For the text-containing cell, return its midpoint in (X, Y) coordinate format. 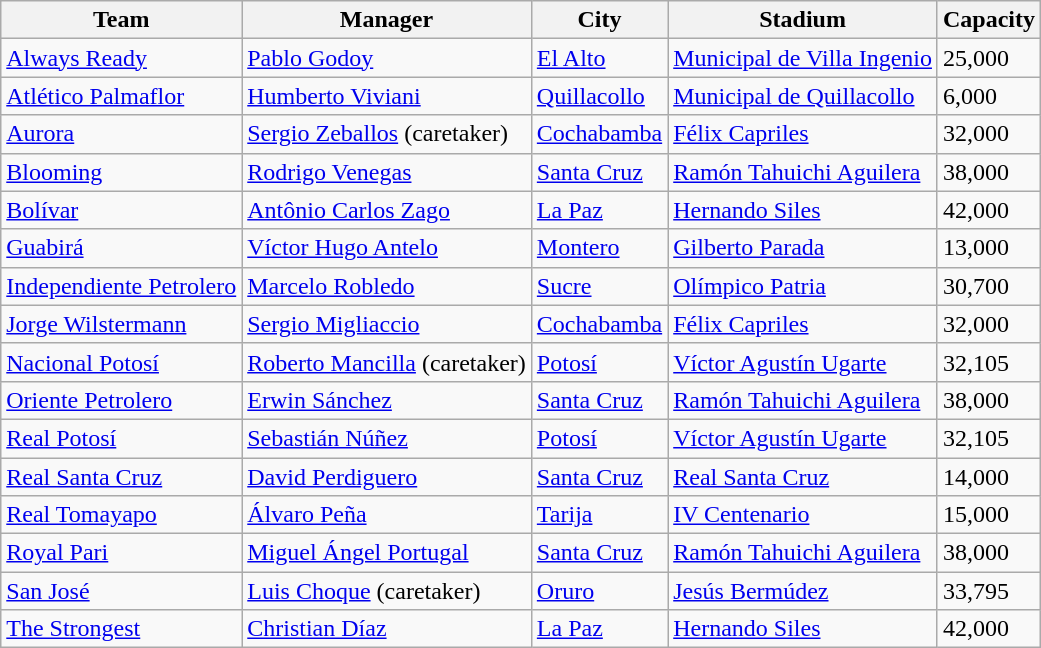
Royal Pari (122, 553)
Christian Díaz (387, 629)
Atlético Palmaflor (122, 96)
Tarija (599, 515)
Real Tomayapo (122, 515)
Oruro (599, 591)
30,700 (988, 286)
The Strongest (122, 629)
Sergio Migliaccio (387, 324)
Real Potosí (122, 438)
Team (122, 20)
Gilberto Parada (803, 248)
Rodrigo Venegas (387, 172)
Sergio Zeballos (caretaker) (387, 134)
Sebastián Núñez (387, 438)
25,000 (988, 58)
El Alto (599, 58)
Miguel Ángel Portugal (387, 553)
Roberto Mancilla (caretaker) (387, 362)
6,000 (988, 96)
Luis Choque (caretaker) (387, 591)
Jesús Bermúdez (803, 591)
15,000 (988, 515)
Álvaro Peña (387, 515)
33,795 (988, 591)
Oriente Petrolero (122, 400)
City (599, 20)
Marcelo Robledo (387, 286)
San José (122, 591)
Manager (387, 20)
Nacional Potosí (122, 362)
Erwin Sánchez (387, 400)
Humberto Viviani (387, 96)
David Perdiguero (387, 477)
Antônio Carlos Zago (387, 210)
Sucre (599, 286)
Víctor Hugo Antelo (387, 248)
13,000 (988, 248)
Municipal de Villa Ingenio (803, 58)
Always Ready (122, 58)
Stadium (803, 20)
Independiente Petrolero (122, 286)
Bolívar (122, 210)
Olímpico Patria (803, 286)
Jorge Wilstermann (122, 324)
Montero (599, 248)
Municipal de Quillacollo (803, 96)
Guabirá (122, 248)
Blooming (122, 172)
IV Centenario (803, 515)
Pablo Godoy (387, 58)
14,000 (988, 477)
Capacity (988, 20)
Aurora (122, 134)
Quillacollo (599, 96)
